Extract the (X, Y) coordinate from the center of the cell holding the provided text.  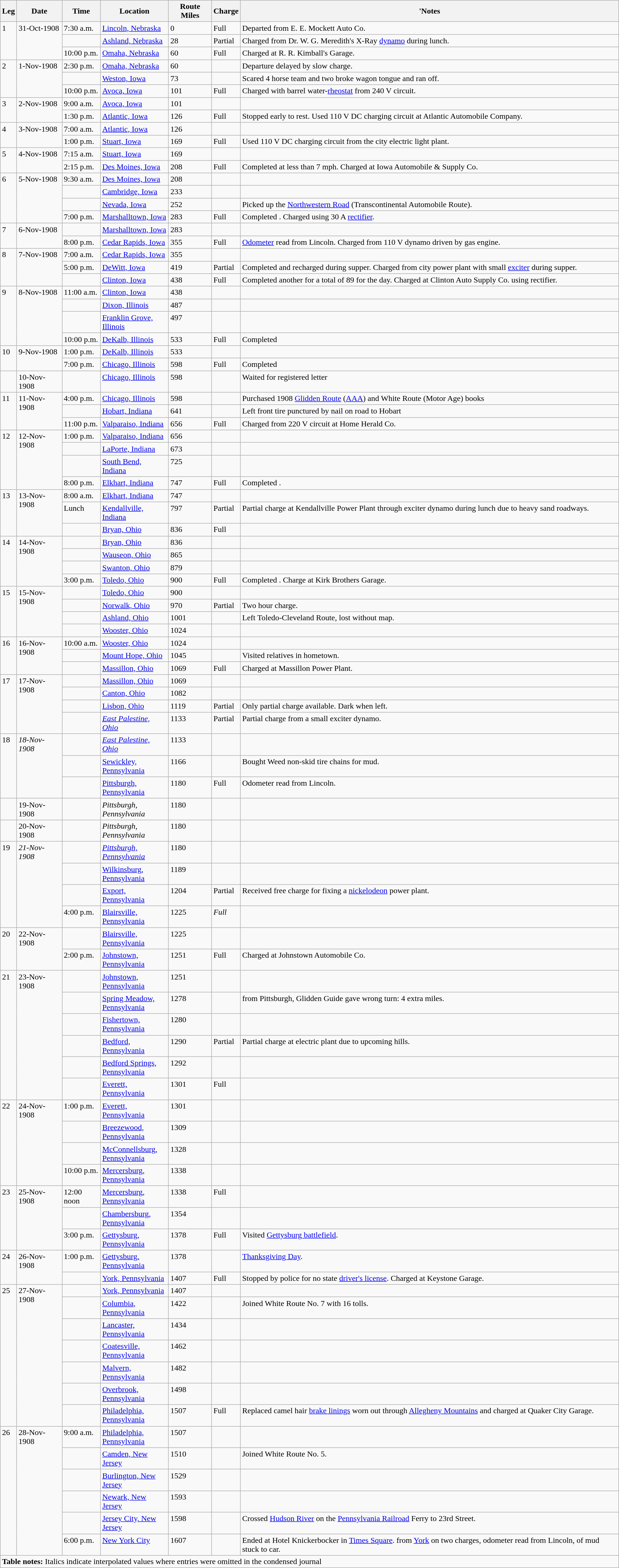
31-Oct-1908 (39, 41)
South Bend, Indiana (135, 466)
4-Nov-1908 (39, 160)
1001 (190, 618)
1482 (190, 1372)
Picked up the Northwestern Road (Transcontinental Automobile Route). (430, 204)
1607 (190, 1544)
1280 (190, 1024)
Purchased 1908 Glidden Route (AAA) and White Route (Motor Age) books (430, 399)
1354 (190, 1218)
Franklin Grove, Illinois (135, 322)
Dixon, Illinois (135, 305)
Jersey City, New Jersey (135, 1523)
Location (135, 11)
Camden, New Jersey (135, 1458)
17-Nov-1908 (39, 704)
3 (9, 110)
Hobart, Indiana (135, 411)
Left Toledo-Cleveland Route, lost without map. (430, 618)
Spring Meadow, Pennsylvania (135, 1003)
673 (190, 449)
Charged at Massillon Power Plant. (430, 668)
LaPorte, Indiana (135, 449)
from Pittsburgh, Glidden Guide gave wrong turn: 4 extra miles. (430, 1003)
17 (9, 704)
1292 (190, 1067)
Weston, Iowa (135, 78)
20 (9, 949)
23-Nov-1908 (39, 1035)
28-Nov-1908 (39, 1491)
Charged with barrel water-rheostat from 240 V circuit. (430, 91)
9:30 a.m. (81, 179)
970 (190, 605)
26 (9, 1491)
14 (9, 561)
Replaced camel hair brake linings worn out through Allegheny Mountains and charged at Quaker City Garage. (430, 1415)
Fishertown, Pennsylvania (135, 1024)
25 (9, 1355)
Odometer read from Lincoln. Charged from 110 V dynamo driven by gas engine. (430, 242)
Lunch (81, 513)
1529 (190, 1480)
10 (9, 358)
10:00 a.m. (81, 643)
19 (9, 884)
Completed another for a total of 89 for the day. Charged at Clinton Auto Supply Co. using rectifier. (430, 280)
Charge (226, 11)
7-Nov-1908 (39, 267)
22-Nov-1908 (39, 949)
879 (190, 567)
8-Nov-1908 (39, 316)
Charged at R. R. Kimball's Garage. (430, 53)
6-Nov-1908 (39, 236)
Breezewood, Pennsylvania (135, 1132)
Time (81, 11)
497 (190, 322)
Burlington, New Jersey (135, 1480)
Ashland, Nebraska (135, 41)
25-Nov-1908 (39, 1218)
Malvern, Pennsylvania (135, 1372)
2 (9, 78)
2:15 p.m. (81, 166)
2:30 p.m. (81, 66)
Wilkinsburg, Pennsylvania (135, 873)
7:15 a.m. (81, 154)
11 (9, 411)
16 (9, 656)
13-Nov-1908 (39, 513)
Bought Weed non-skid tire chains for mud. (430, 766)
Mount Hope, Ohio (135, 656)
1498 (190, 1394)
Stopped by police for no state driver's license. Charged at Keystone Garage. (430, 1278)
1598 (190, 1523)
0 (190, 28)
13 (9, 513)
Charged from 220 V circuit at Home Herald Co. (430, 424)
Wauseon, Ohio (135, 555)
1204 (190, 895)
Charged at Johnstown Automobile Co. (430, 960)
Table notes: Italics indicate interpolated values where entries were omitted in the condensed journal (309, 1562)
Sewickley, Pennsylvania (135, 766)
1045 (190, 656)
26-Nov-1908 (39, 1268)
1278 (190, 1003)
'Notes (430, 11)
Lincoln, Nebraska (135, 28)
11-Nov-1908 (39, 411)
Partial charge at electric plant due to upcoming hills. (430, 1046)
1328 (190, 1153)
487 (190, 305)
Received free charge for fixing a nickelodeon power plant. (430, 895)
Completed at less than 7 mph. Charged at Iowa Automobile & Supply Co. (430, 166)
Ashland, Ohio (135, 618)
1189 (190, 873)
1510 (190, 1458)
1-Nov-1908 (39, 78)
8:00 a.m. (81, 496)
5 (9, 160)
27-Nov-1908 (39, 1355)
16-Nov-1908 (39, 656)
Odometer read from Lincoln. (430, 787)
Route Miles (190, 11)
Swanton, Ohio (135, 567)
641 (190, 411)
DeWitt, Iowa (135, 267)
Joined White Route No. 7 with 16 tolls. (430, 1308)
Departed from E. E. Mockett Auto Co. (430, 28)
12:00 noon (81, 1196)
McConnellsburg, Pennsylvania (135, 1153)
18 (9, 766)
Waited for registered letter (430, 381)
Lisbon, Ohio (135, 706)
Ended at Hotel Knickerbocker in Times Square. from York on two charges, odometer read from Lincoln, of mud stuck to car. (430, 1544)
12-Nov-1908 (39, 460)
Bedford Springs, Pennsylvania (135, 1067)
Only partial charge available. Dark when left. (430, 706)
Thanksgiving Day. (430, 1261)
21-Nov-1908 (39, 884)
11:00 a.m. (81, 292)
10-Nov-1908 (39, 381)
Norwalk, Ohio (135, 605)
23 (9, 1218)
1309 (190, 1132)
Charged from Dr. W. G. Meredith's X-Ray dynamo during lunch. (430, 41)
2-Nov-1908 (39, 110)
12 (9, 460)
Two hour charge. (430, 605)
1 (9, 41)
21 (9, 1035)
1082 (190, 693)
8 (9, 267)
22 (9, 1143)
24-Nov-1908 (39, 1143)
1434 (190, 1329)
419 (190, 267)
Completed and recharged during supper. Charged from city power plant with small exciter during supper. (430, 267)
1166 (190, 766)
1422 (190, 1308)
15 (9, 611)
Completed . Charged using 30 A rectifier. (430, 217)
Scared 4 horse team and two broke wagon tongue and ran off. (430, 78)
Left front tire punctured by nail on road to Hobart (430, 411)
Stopped early to rest. Used 110 V DC charging circuit at Atlantic Automobile Company. (430, 116)
4 (9, 135)
11:00 p.m. (81, 424)
Visited Gettysburg battlefield. (430, 1240)
9 (9, 316)
252 (190, 204)
Completed . Charge at Kirk Brothers Garage. (430, 580)
Columbia, Pennsylvania (135, 1308)
Nevada, Iowa (135, 204)
28 (190, 41)
Crossed Hudson River on the Pennsylvania Railroad Ferry to 23rd Street. (430, 1523)
15-Nov-1908 (39, 611)
New York City (135, 1544)
Export, Pennsylvania (135, 895)
Overbrook, Pennsylvania (135, 1394)
6:00 p.m. (81, 1544)
Departure delayed by slow charge. (430, 66)
Partial charge at Kendallville Power Plant through exciter dynamo during lunch due to heavy sand roadways. (430, 513)
24 (9, 1268)
Newark, New Jersey (135, 1501)
865 (190, 555)
1119 (190, 706)
9-Nov-1908 (39, 358)
6 (9, 198)
Joined White Route No. 5. (430, 1458)
Partial charge from a small exciter dynamo. (430, 723)
Lancaster, Pennsylvania (135, 1329)
Leg (9, 11)
Cambridge, Iowa (135, 192)
1290 (190, 1046)
2:00 p.m. (81, 960)
7:30 a.m. (81, 28)
5-Nov-1908 (39, 198)
73 (190, 78)
Bedford, Pennsylvania (135, 1046)
1462 (190, 1351)
3-Nov-1908 (39, 135)
14-Nov-1908 (39, 561)
233 (190, 192)
797 (190, 513)
1593 (190, 1501)
7 (9, 236)
Completed . (430, 483)
5:00 p.m. (81, 267)
20-Nov-1908 (39, 830)
Date (39, 11)
19-Nov-1908 (39, 809)
Used 110 V DC charging circuit from the city electric light plant. (430, 141)
18-Nov-1908 (39, 766)
Kendallville, Indiana (135, 513)
Canton, Ohio (135, 693)
Coatesville, Pennsylvania (135, 1351)
Chambersburg, Pennsylvania (135, 1218)
1:30 p.m. (81, 116)
725 (190, 466)
Visited relatives in hometown. (430, 656)
